Return the [x, y] coordinate for the center point of the cell that contains the specified text.  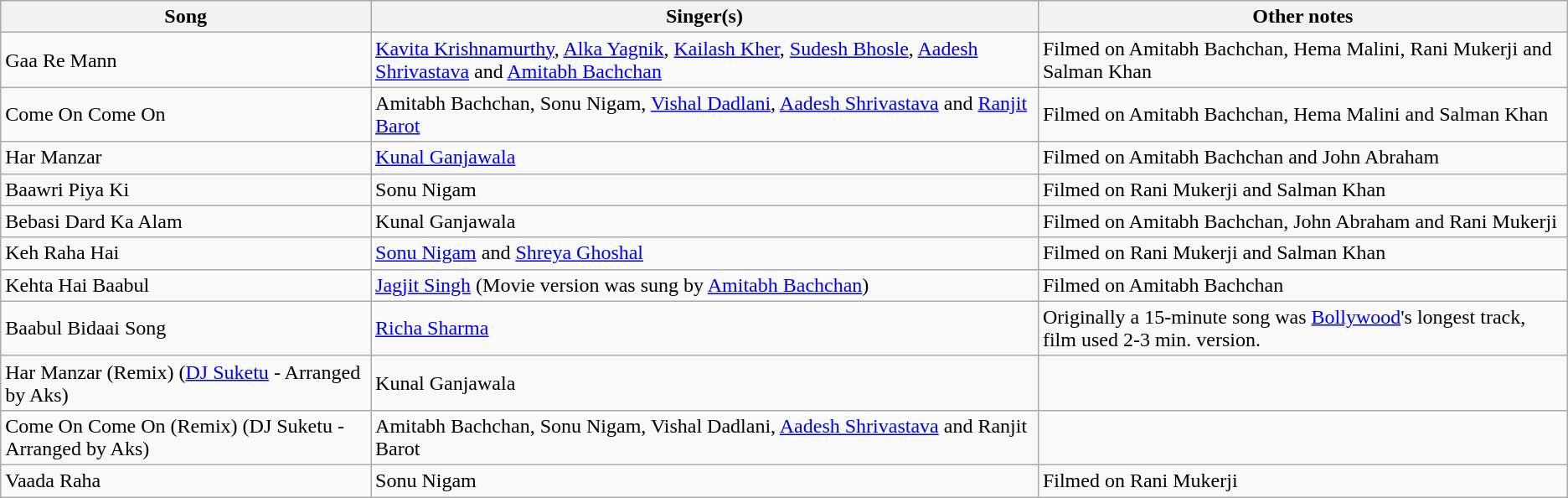
Filmed on Amitabh Bachchan and John Abraham [1302, 158]
Filmed on Amitabh Bachchan, John Abraham and Rani Mukerji [1302, 221]
Baawri Piya Ki [186, 189]
Kavita Krishnamurthy, Alka Yagnik, Kailash Kher, Sudesh Bhosle, Aadesh Shrivastava and Amitabh Bachchan [705, 60]
Filmed on Amitabh Bachchan, Hema Malini, Rani Mukerji and Salman Khan [1302, 60]
Gaa Re Mann [186, 60]
Bebasi Dard Ka Alam [186, 221]
Har Manzar (Remix) (DJ Suketu - Arranged by Aks) [186, 382]
Singer(s) [705, 17]
Come On Come On (Remix) (DJ Suketu - Arranged by Aks) [186, 438]
Other notes [1302, 17]
Come On Come On [186, 114]
Kehta Hai Baabul [186, 285]
Jagjit Singh (Movie version was sung by Amitabh Bachchan) [705, 285]
Sonu Nigam and Shreya Ghoshal [705, 253]
Filmed on Rani Mukerji [1302, 480]
Richa Sharma [705, 329]
Baabul Bidaai Song [186, 329]
Filmed on Amitabh Bachchan, Hema Malini and Salman Khan [1302, 114]
Vaada Raha [186, 480]
Song [186, 17]
Keh Raha Hai [186, 253]
Filmed on Amitabh Bachchan [1302, 285]
Har Manzar [186, 158]
Originally a 15-minute song was Bollywood's longest track, film used 2-3 min. version. [1302, 329]
